Provide the [X, Y] coordinate of the cell's center where the given text is located.  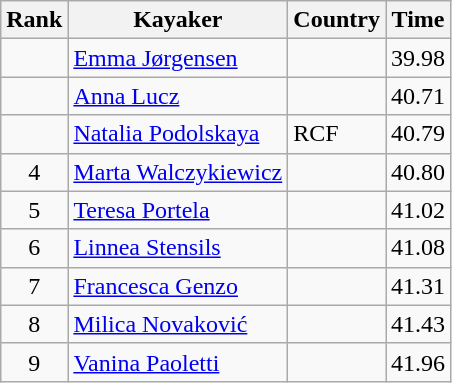
9 [34, 362]
39.98 [418, 58]
6 [34, 248]
40.80 [418, 172]
5 [34, 210]
Kayaker [178, 20]
7 [34, 286]
Natalia Podolskaya [178, 134]
Marta Walczykiewicz [178, 172]
RCF [337, 134]
40.79 [418, 134]
41.96 [418, 362]
Emma Jørgensen [178, 58]
8 [34, 324]
41.08 [418, 248]
41.02 [418, 210]
4 [34, 172]
Vanina Paoletti [178, 362]
Time [418, 20]
Milica Novaković [178, 324]
Linnea Stensils [178, 248]
41.31 [418, 286]
Rank [34, 20]
40.71 [418, 96]
41.43 [418, 324]
Anna Lucz [178, 96]
Country [337, 20]
Teresa Portela [178, 210]
Francesca Genzo [178, 286]
